Return (x, y) of the center of cell containing provided text 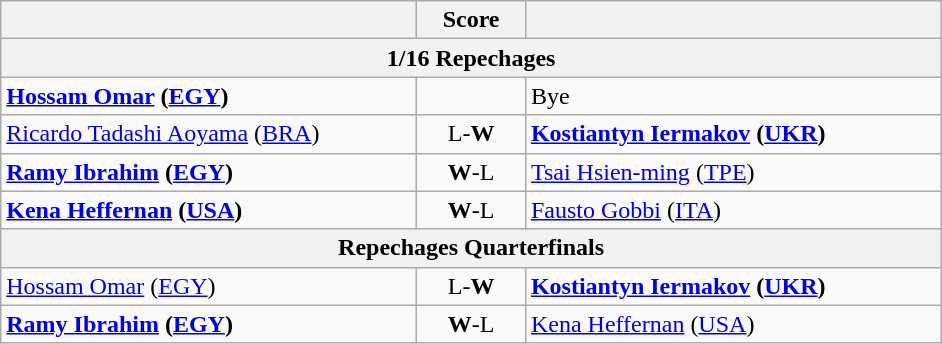
Bye (733, 96)
Tsai Hsien-ming (TPE) (733, 172)
Repechages Quarterfinals (472, 248)
1/16 Repechages (472, 58)
Ricardo Tadashi Aoyama (BRA) (209, 134)
Score (472, 20)
Fausto Gobbi (ITA) (733, 210)
